Find where the given text appears and provide that cell's center as (x, y) coordinate. 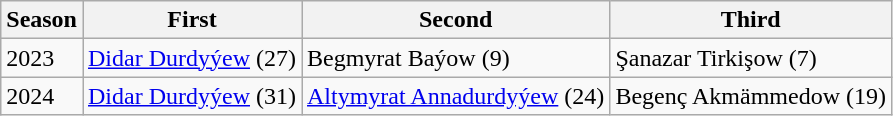
Begmyrat Baýow (9) (456, 58)
Second (456, 20)
Season (42, 20)
Third (751, 20)
First (192, 20)
Begenç Akmämmedow (19) (751, 96)
Didar Durdyýew (27) (192, 58)
2023 (42, 58)
Altymyrat Annadurdyýew (24) (456, 96)
Didar Durdyýew (31) (192, 96)
Şanazar Tirkişow (7) (751, 58)
2024 (42, 96)
